For the text-containing cell, return its midpoint in [X, Y] coordinate format. 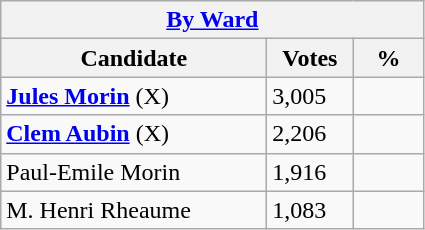
Candidate [134, 58]
1,083 [310, 210]
1,916 [310, 172]
By Ward [212, 20]
Jules Morin (X) [134, 96]
M. Henri Rheaume [134, 210]
3,005 [310, 96]
2,206 [310, 134]
Votes [310, 58]
Clem Aubin (X) [134, 134]
Paul-Emile Morin [134, 172]
% [388, 58]
